Detect which cell encompasses the target text, then output its [x, y] center coordinate. 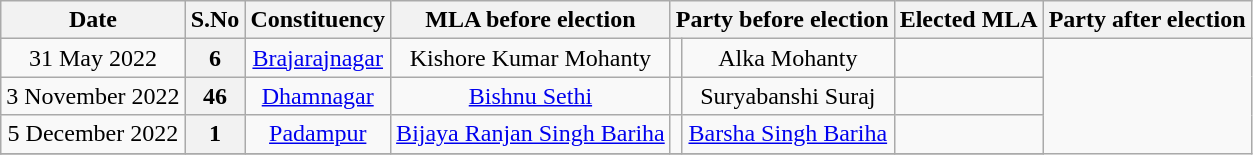
Barsha Singh Bariha [788, 134]
Date [93, 20]
Dhamnagar [318, 96]
Bijaya Ranjan Singh Bariha [531, 134]
MLA before election [531, 20]
Suryabanshi Suraj [788, 96]
31 May 2022 [93, 58]
Party after election [1147, 20]
5 December 2022 [93, 134]
Brajarajnagar [318, 58]
1 [215, 134]
3 November 2022 [93, 96]
Bishnu Sethi [531, 96]
6 [215, 58]
S.No [215, 20]
Constituency [318, 20]
Party before election [782, 20]
46 [215, 96]
Padampur [318, 134]
Kishore Kumar Mohanty [531, 58]
Alka Mohanty [788, 58]
Elected MLA [968, 20]
